Capture the cell that displays the provided text and extract its (X, Y) central coordinate. 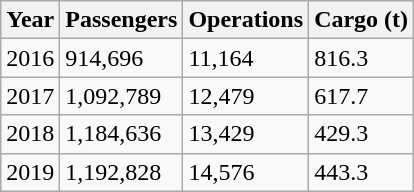
14,576 (246, 172)
429.3 (362, 134)
Passengers (122, 20)
Operations (246, 20)
11,164 (246, 58)
816.3 (362, 58)
443.3 (362, 172)
Cargo (t) (362, 20)
1,192,828 (122, 172)
2019 (30, 172)
2017 (30, 96)
1,092,789 (122, 96)
1,184,636 (122, 134)
13,429 (246, 134)
2018 (30, 134)
617.7 (362, 96)
914,696 (122, 58)
2016 (30, 58)
Year (30, 20)
12,479 (246, 96)
